Output the (x, y) coordinate of the center of the cell containing the given text.  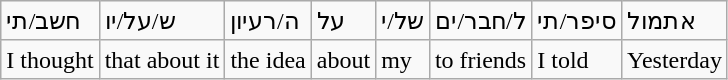
ל/חבר/ים (480, 21)
ש/על/יו (162, 21)
about (343, 59)
the idea (268, 59)
סיפר/תי (577, 21)
של/י (403, 21)
to friends (480, 59)
my (403, 59)
חשב/תי (50, 21)
ה/רעיון (268, 21)
I told (577, 59)
על (343, 21)
that about it (162, 59)
Yesterday (674, 59)
אתמול (674, 21)
I thought (50, 59)
